From the cell containing the given text, extract its center point as (x, y) coordinate. 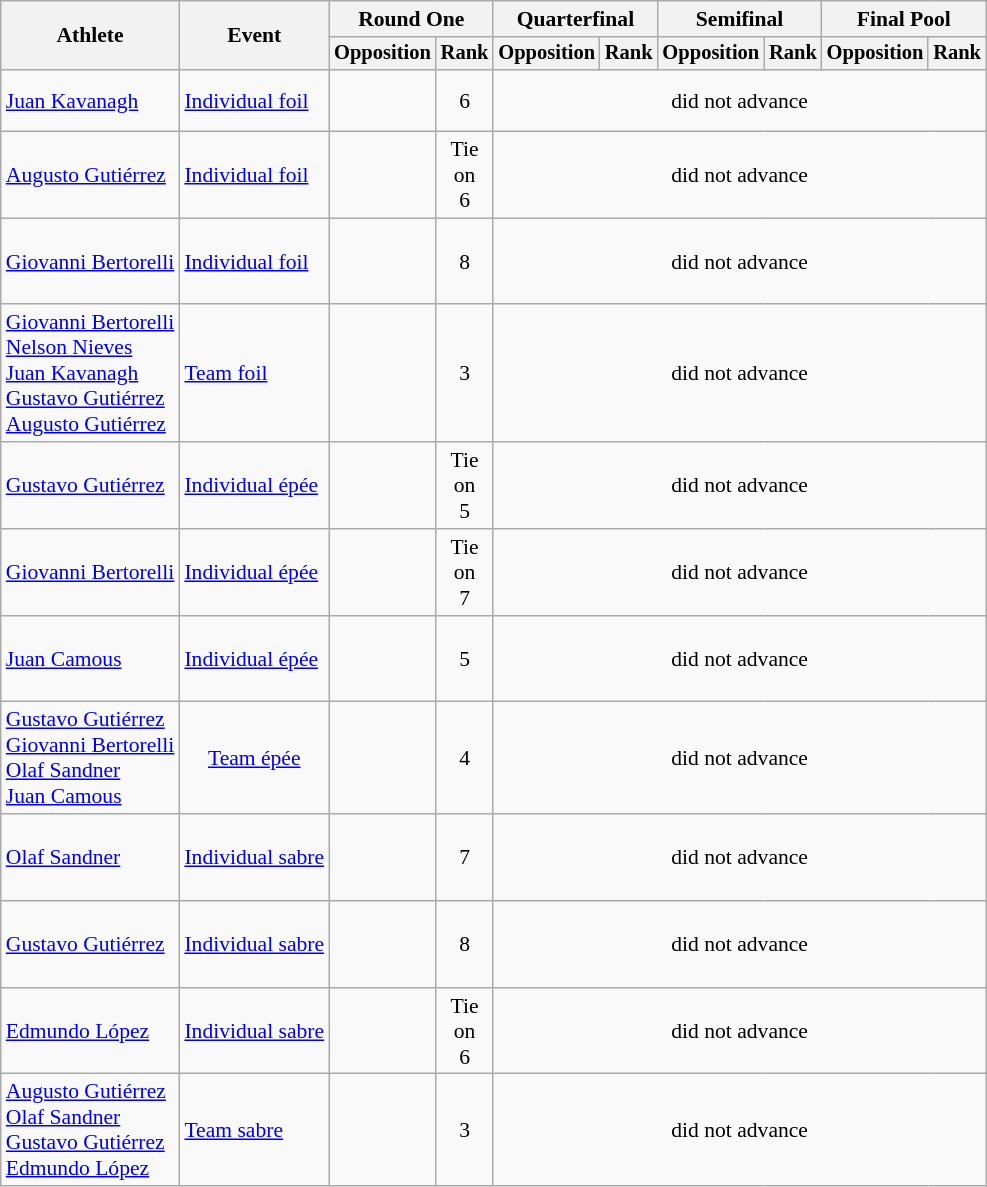
6 (465, 100)
7 (465, 858)
Round One (411, 19)
Edmundo López (90, 1032)
Athlete (90, 36)
Olaf Sandner (90, 858)
Tieon5 (465, 486)
Quarterfinal (575, 19)
Team épée (254, 758)
Final Pool (904, 19)
Giovanni BertorelliNelson NievesJuan KavanaghGustavo GutiérrezAugusto Gutiérrez (90, 374)
Juan Kavanagh (90, 100)
Event (254, 36)
Augusto Gutiérrez (90, 176)
Augusto GutiérrezOlaf SandnerGustavo GutiérrezEdmundo López (90, 1130)
Gustavo GutiérrezGiovanni BertorelliOlaf SandnerJuan Camous (90, 758)
Semifinal (740, 19)
Juan Camous (90, 660)
4 (465, 758)
Tieon7 (465, 572)
5 (465, 660)
Team foil (254, 374)
Team sabre (254, 1130)
